For the text-containing cell, return its midpoint in [X, Y] coordinate format. 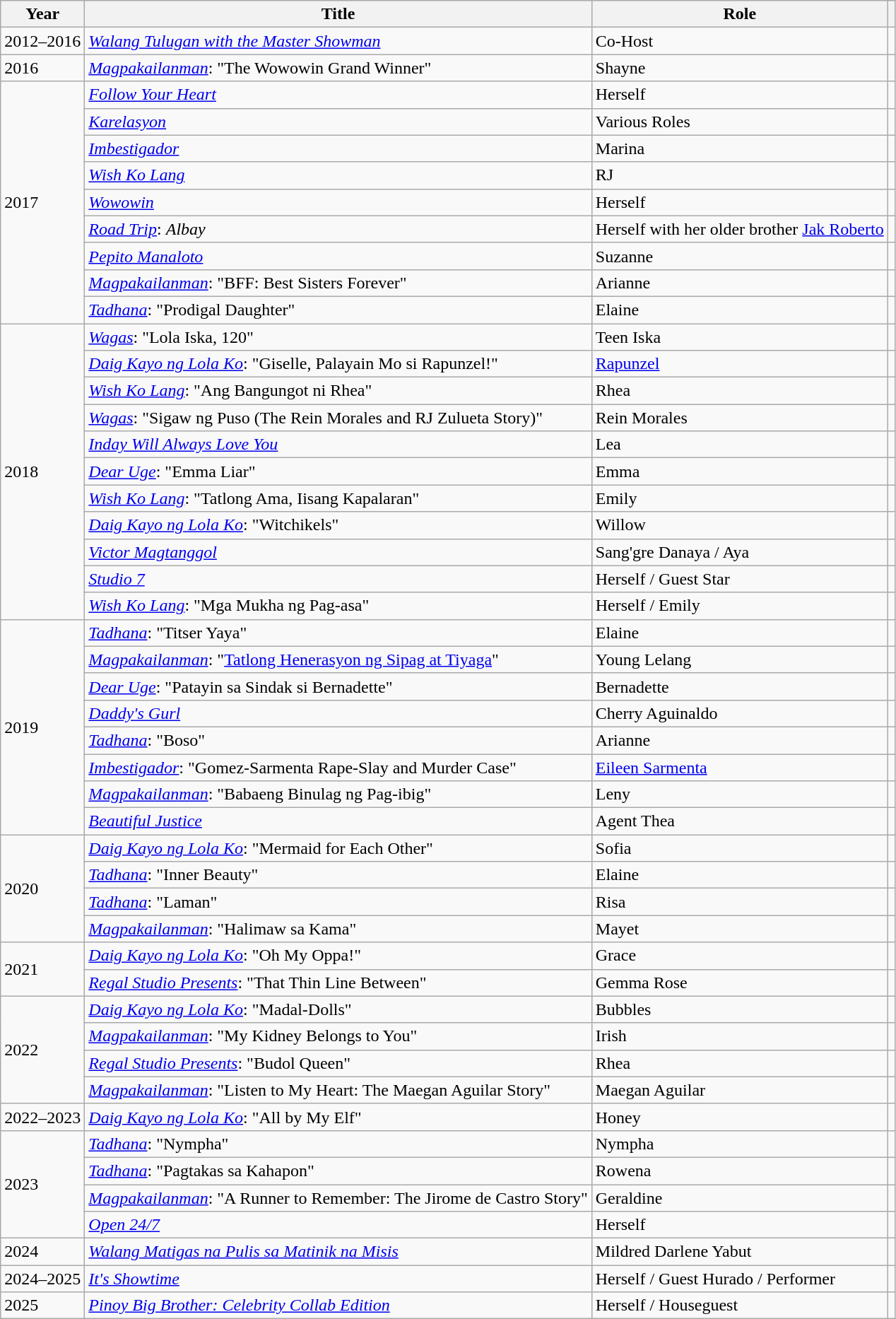
It's Showtime [338, 1279]
RJ [739, 175]
Teen Iska [739, 337]
Pinoy Big Brother: Celebrity Collab Edition [338, 1306]
Tadhana: "Prodigal Daughter" [338, 310]
Daig Kayo ng Lola Ko: "All by My Elf" [338, 1117]
Geraldine [739, 1198]
Dear Uge: "Patayin sa Sindak si Bernadette" [338, 686]
Magpakailanman: "A Runner to Remember: The Jirome de Castro Story" [338, 1198]
Sang'gre Danaya / Aya [739, 552]
Magpakailanman: "The Wowowin Grand Winner" [338, 68]
Regal Studio Presents: "Budol Queen" [338, 1063]
Follow Your Heart [338, 95]
Eileen Sarmenta [739, 767]
Maegan Aguilar [739, 1090]
Risa [739, 902]
Regal Studio Presents: "That Thin Line Between" [338, 983]
Bernadette [739, 686]
Role [739, 14]
2012–2016 [42, 41]
Walang Tulugan with the Master Showman [338, 41]
Herself / Houseguest [739, 1306]
Beautiful Justice [338, 821]
Willow [739, 525]
Emily [739, 498]
Herself / Guest Hurado / Performer [739, 1279]
Magpakailanman: "Halimaw sa Kama" [338, 929]
2017 [42, 202]
Karelasyon [338, 122]
Tadhana: "Pagtakas sa Kahapon" [338, 1171]
Agent Thea [739, 821]
Title [338, 14]
Imbestigador [338, 148]
Leny [739, 795]
2025 [42, 1306]
Magpakailanman: "My Kidney Belongs to You" [338, 1036]
Tadhana: "Inner Beauty" [338, 875]
Daig Kayo ng Lola Ko: "Madal-Dolls" [338, 1009]
Co-Host [739, 41]
Various Roles [739, 122]
Rowena [739, 1171]
Road Trip: Albay [338, 229]
Victor Magtanggol [338, 552]
Tadhana: "Laman" [338, 902]
Irish [739, 1036]
Wowowin [338, 202]
Wagas: "Lola Iska, 120" [338, 337]
Magpakailanman: "Tatlong Henerasyon ng Sipag at Tiyaga" [338, 659]
Rein Morales [739, 418]
Wish Ko Lang: "Ang Bangungot ni Rhea" [338, 391]
Imbestigador: "Gomez-Sarmenta Rape-Slay and Murder Case" [338, 767]
Walang Matigas na Pulis sa Matinik na Misis [338, 1252]
2022–2023 [42, 1117]
2022 [42, 1050]
Magpakailanman: "Babaeng Binulag ng Pag-ibig" [338, 795]
2020 [42, 889]
Wish Ko Lang [338, 175]
Daig Kayo ng Lola Ko: "Giselle, Palayain Mo si Rapunzel!" [338, 364]
Emma [739, 471]
Mildred Darlene Yabut [739, 1252]
2024 [42, 1252]
2024–2025 [42, 1279]
Dear Uge: "Emma Liar" [338, 471]
Nympha [739, 1144]
Wish Ko Lang: "Mga Mukha ng Pag-asa" [338, 606]
Daig Kayo ng Lola Ko: "Witchikels" [338, 525]
Daig Kayo ng Lola Ko: "Oh My Oppa!" [338, 956]
Tadhana: "Nympha" [338, 1144]
Open 24/7 [338, 1225]
Rapunzel [739, 364]
Magpakailanman: "BFF: Best Sisters Forever" [338, 283]
2021 [42, 969]
Magpakailanman: "Listen to My Heart: The Maegan Aguilar Story" [338, 1090]
Herself / Emily [739, 606]
Pepito Manaloto [338, 256]
2016 [42, 68]
Mayet [739, 929]
Honey [739, 1117]
Gemma Rose [739, 983]
Herself with her older brother Jak Roberto [739, 229]
Tadhana: "Boso" [338, 740]
Lea [739, 445]
Sofia [739, 848]
2023 [42, 1184]
Marina [739, 148]
Tadhana: "Titser Yaya" [338, 633]
Inday Will Always Love You [338, 445]
Daig Kayo ng Lola Ko: "Mermaid for Each Other" [338, 848]
Bubbles [739, 1009]
Studio 7 [338, 579]
Wagas: "Sigaw ng Puso (The Rein Morales and RJ Zulueta Story)" [338, 418]
Herself / Guest Star [739, 579]
Daddy's Gurl [338, 713]
Year [42, 14]
Grace [739, 956]
Cherry Aguinaldo [739, 713]
Suzanne [739, 256]
Young Lelang [739, 659]
Wish Ko Lang: "Tatlong Ama, Iisang Kapalaran" [338, 498]
Shayne [739, 68]
2019 [42, 727]
2018 [42, 472]
